For the text-containing cell, return its midpoint in [X, Y] coordinate format. 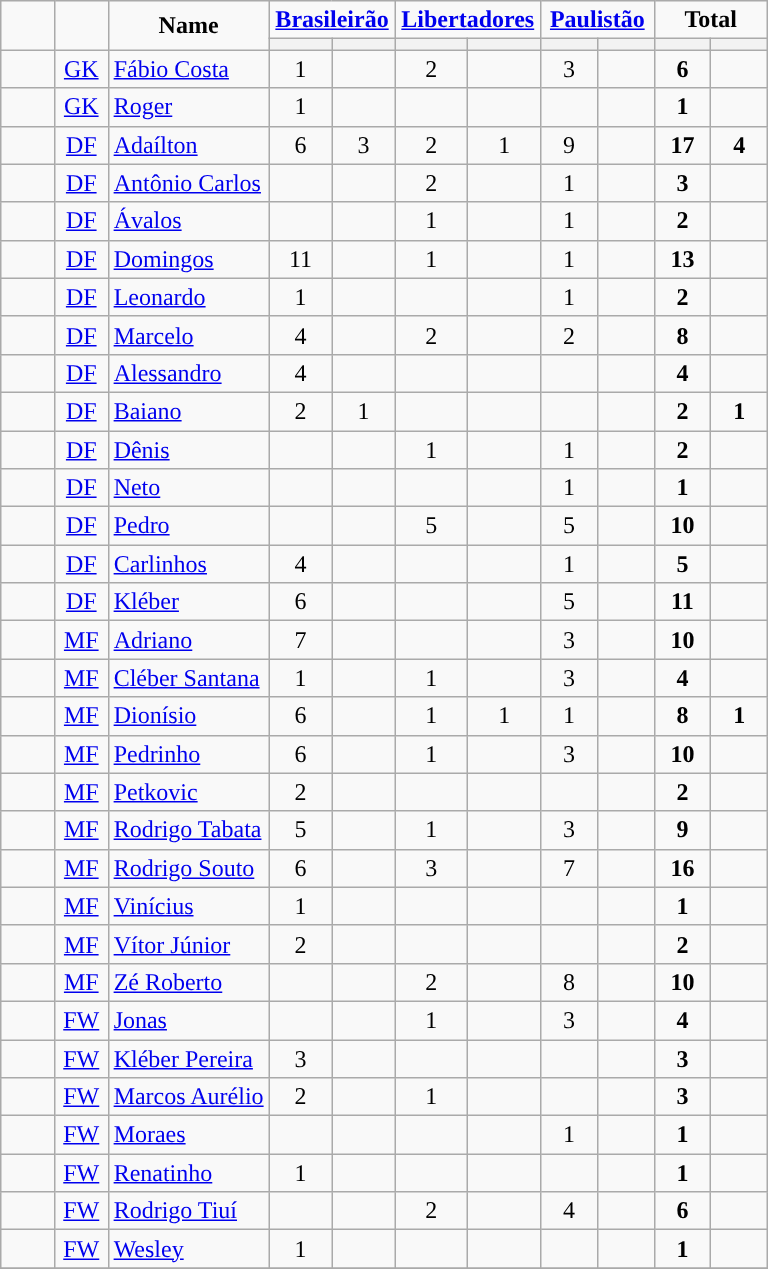
Cléber Santana [188, 678]
Dênis [188, 449]
Kléber [188, 602]
Domingos [188, 259]
Neto [188, 488]
13 [682, 259]
Alessandro [188, 373]
Petkovic [188, 792]
Rodrigo Tiuí [188, 1211]
Renatinho [188, 1173]
Marcos Aurélio [188, 1097]
Leonardo [188, 297]
Adaílton [188, 145]
Vinícius [188, 906]
Wesley [188, 1249]
Kléber Pereira [188, 1059]
16 [682, 868]
Zé Roberto [188, 982]
Marcelo [188, 335]
Rodrigo Tabata [188, 830]
Paulistão [598, 20]
Adriano [188, 640]
Jonas [188, 1020]
Antônio Carlos [188, 183]
Baiano [188, 411]
Libertadores [468, 20]
Vítor Júnior [188, 944]
Fábio Costa [188, 69]
Name [188, 26]
Dionísio [188, 716]
Carlinhos [188, 564]
Rodrigo Souto [188, 868]
17 [682, 145]
Roger [188, 107]
Total [711, 20]
Pedro [188, 526]
Pedrinho [188, 754]
Brasileirão [332, 20]
Ávalos [188, 221]
Moraes [188, 1135]
